Determine the [X, Y] coordinate at the center of the cell enclosing the given text.  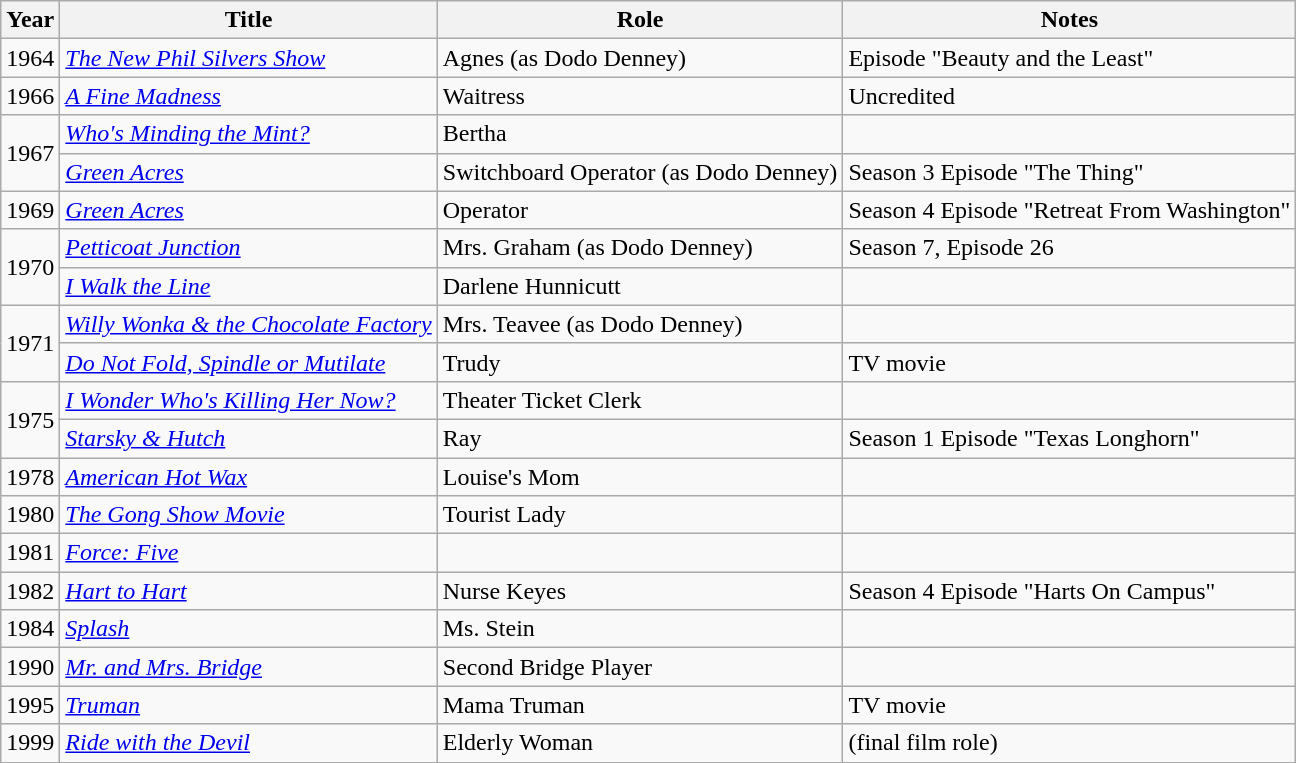
Who's Minding the Mint? [248, 134]
Mrs. Teavee (as Dodo Denney) [640, 324]
Force: Five [248, 553]
Season 4 Episode "Retreat From Washington" [1070, 210]
Episode "Beauty and the Least" [1070, 58]
1999 [30, 743]
Ms. Stein [640, 629]
Nurse Keyes [640, 591]
Operator [640, 210]
1990 [30, 667]
1978 [30, 477]
Notes [1070, 20]
1982 [30, 591]
American Hot Wax [248, 477]
1980 [30, 515]
Trudy [640, 362]
Bertha [640, 134]
1966 [30, 96]
1984 [30, 629]
Willy Wonka & the Chocolate Factory [248, 324]
1969 [30, 210]
Tourist Lady [640, 515]
1964 [30, 58]
Year [30, 20]
Ride with the Devil [248, 743]
Uncredited [1070, 96]
The New Phil Silvers Show [248, 58]
Season 3 Episode "The Thing" [1070, 172]
1967 [30, 153]
Elderly Woman [640, 743]
1981 [30, 553]
1970 [30, 267]
The Gong Show Movie [248, 515]
Louise's Mom [640, 477]
A Fine Madness [248, 96]
1975 [30, 419]
Mama Truman [640, 705]
Agnes (as Dodo Denney) [640, 58]
Splash [248, 629]
I Wonder Who's Killing Her Now? [248, 400]
I Walk the Line [248, 286]
(final film role) [1070, 743]
Truman [248, 705]
Season 4 Episode "Harts On Campus" [1070, 591]
Season 7, Episode 26 [1070, 248]
Season 1 Episode "Texas Longhorn" [1070, 438]
1971 [30, 343]
Ray [640, 438]
Role [640, 20]
1995 [30, 705]
Hart to Hart [248, 591]
Mrs. Graham (as Dodo Denney) [640, 248]
Mr. and Mrs. Bridge [248, 667]
Petticoat Junction [248, 248]
Second Bridge Player [640, 667]
Switchboard Operator (as Dodo Denney) [640, 172]
Waitress [640, 96]
Darlene Hunnicutt [640, 286]
Theater Ticket Clerk [640, 400]
Starsky & Hutch [248, 438]
Do Not Fold, Spindle or Mutilate [248, 362]
Title [248, 20]
